Output the [X, Y] coordinate of the center of the cell containing the given text.  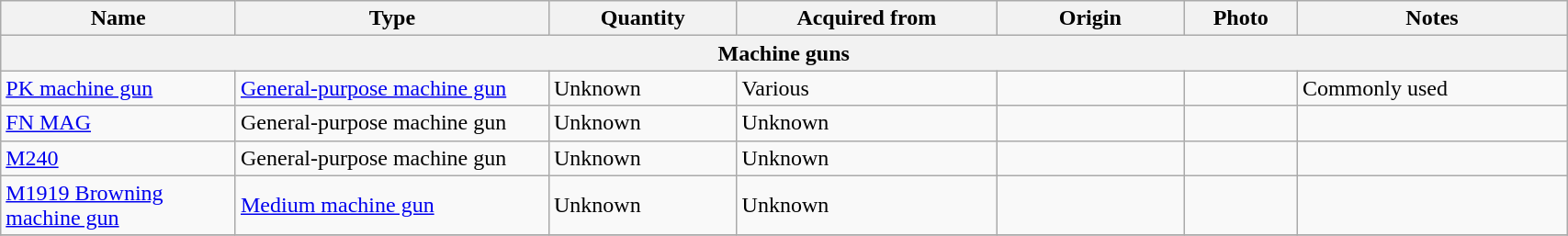
Type [391, 18]
FN MAG [118, 123]
Machine guns [784, 53]
Photo [1240, 18]
Notes [1431, 18]
Various [866, 88]
Origin [1089, 18]
M240 [118, 158]
Commonly used [1431, 88]
M1919 Browning machine gun [118, 206]
Quantity [643, 18]
Acquired from [866, 18]
Medium machine gun [391, 206]
Name [118, 18]
PK machine gun [118, 88]
